Provide the (x, y) coordinate of the cell's center where the given text is located.  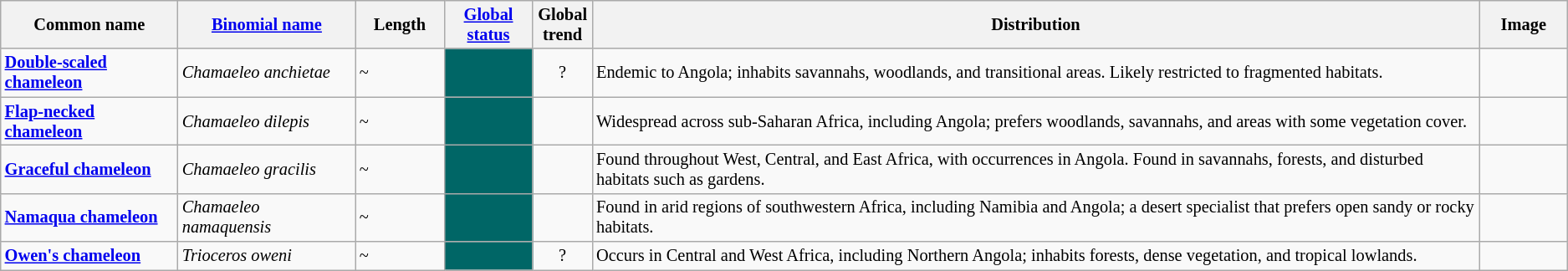
Namaqua chameleon (89, 217)
Widespread across sub-Saharan Africa, including Angola; prefers woodlands, savannahs, and areas with some vegetation cover. (1035, 121)
Length (400, 24)
Found throughout West, Central, and East Africa, with occurrences in Angola. Found in savannahs, forests, and disturbed habitats such as gardens. (1035, 169)
Chamaeleo dilepis (267, 121)
Global status (488, 24)
Chamaeleo gracilis (267, 169)
Global trend (562, 24)
Occurs in Central and West Africa, including Northern Angola; inhabits forests, dense vegetation, and tropical lowlands. (1035, 256)
Found in arid regions of southwestern Africa, including Namibia and Angola; a desert specialist that prefers open sandy or rocky habitats. (1035, 217)
Double-scaled chameleon (89, 73)
Chamaeleo namaquensis (267, 217)
Chamaeleo anchietae (267, 73)
Owen's chameleon (89, 256)
Binomial name (267, 24)
Endemic to Angola; inhabits savannahs, woodlands, and transitional areas. Likely restricted to fragmented habitats. (1035, 73)
Trioceros oweni (267, 256)
Flap-necked chameleon (89, 121)
Common name (89, 24)
Image (1524, 24)
Distribution (1035, 24)
Graceful chameleon (89, 169)
